Determine the [X, Y] coordinate at the center of the cell enclosing the given text.  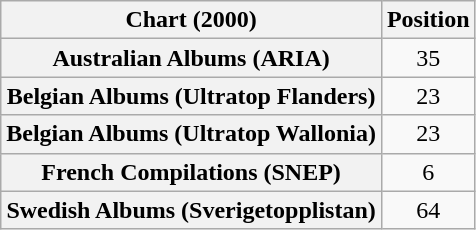
Swedish Albums (Sverigetopplistan) [192, 210]
35 [428, 58]
Belgian Albums (Ultratop Flanders) [192, 96]
Australian Albums (ARIA) [192, 58]
6 [428, 172]
Chart (2000) [192, 20]
French Compilations (SNEP) [192, 172]
Position [428, 20]
Belgian Albums (Ultratop Wallonia) [192, 134]
64 [428, 210]
